Locate the cell with the specified text and output its (x, y) center coordinate. 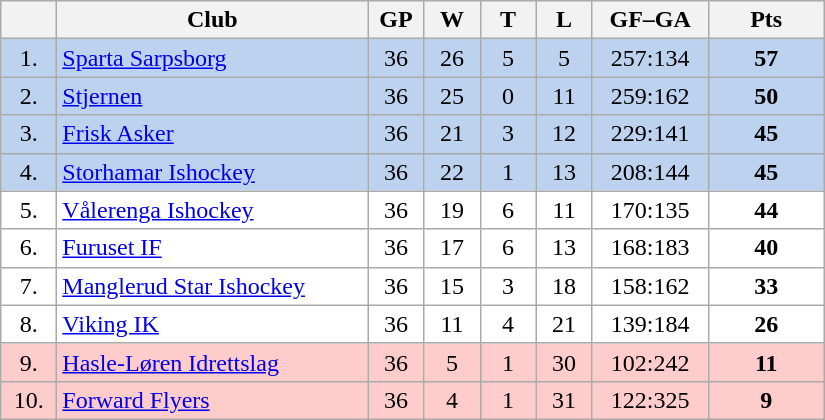
Forward Flyers (212, 400)
17 (452, 248)
122:325 (650, 400)
7. (29, 286)
57 (766, 58)
158:162 (650, 286)
5. (29, 210)
229:141 (650, 134)
L (564, 20)
Hasle-Løren Idrettslag (212, 362)
Club (212, 20)
50 (766, 96)
102:242 (650, 362)
2. (29, 96)
8. (29, 324)
0 (508, 96)
GF–GA (650, 20)
31 (564, 400)
12 (564, 134)
Furuset IF (212, 248)
25 (452, 96)
Viking IK (212, 324)
Manglerud Star Ishockey (212, 286)
259:162 (650, 96)
170:135 (650, 210)
30 (564, 362)
208:144 (650, 172)
257:134 (650, 58)
T (508, 20)
4. (29, 172)
3. (29, 134)
Frisk Asker (212, 134)
W (452, 20)
168:183 (650, 248)
18 (564, 286)
Storhamar Ishockey (212, 172)
Stjernen (212, 96)
1. (29, 58)
Pts (766, 20)
22 (452, 172)
GP (396, 20)
33 (766, 286)
9. (29, 362)
Vålerenga Ishockey (212, 210)
6. (29, 248)
139:184 (650, 324)
19 (452, 210)
10. (29, 400)
44 (766, 210)
9 (766, 400)
40 (766, 248)
Sparta Sarpsborg (212, 58)
15 (452, 286)
